Search for the cell housing the specified text and yield its (x, y) center coordinate. 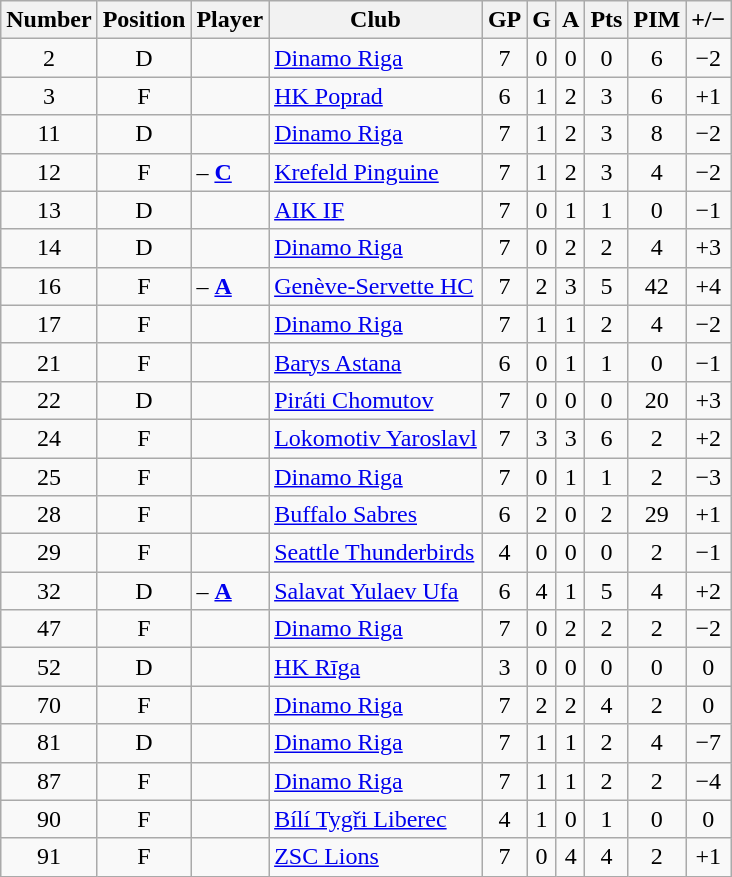
PIM (657, 20)
Krefeld Pinguine (376, 172)
+/− (708, 20)
−4 (708, 781)
−7 (708, 743)
AIK IF (376, 210)
90 (49, 819)
91 (49, 857)
HK Rīga (376, 667)
21 (49, 362)
Seattle Thunderbirds (376, 553)
28 (49, 515)
25 (49, 477)
22 (49, 400)
17 (49, 324)
70 (49, 705)
20 (657, 400)
32 (49, 591)
52 (49, 667)
Genève-Servette HC (376, 286)
Piráti Chomutov (376, 400)
Player (230, 20)
Lokomotiv Yaroslavl (376, 438)
Bílí Tygři Liberec (376, 819)
Salavat Yulaev Ufa (376, 591)
24 (49, 438)
GP (504, 20)
Number (49, 20)
HK Poprad (376, 96)
11 (49, 134)
81 (49, 743)
14 (49, 248)
8 (657, 134)
13 (49, 210)
87 (49, 781)
12 (49, 172)
Buffalo Sabres (376, 515)
ZSC Lions (376, 857)
Club (376, 20)
47 (49, 629)
Barys Astana (376, 362)
G (542, 20)
42 (657, 286)
– C (230, 172)
Pts (606, 20)
Position (144, 20)
A (570, 20)
16 (49, 286)
+4 (708, 286)
−3 (708, 477)
